Search for the cell housing the specified text and yield its [X, Y] center coordinate. 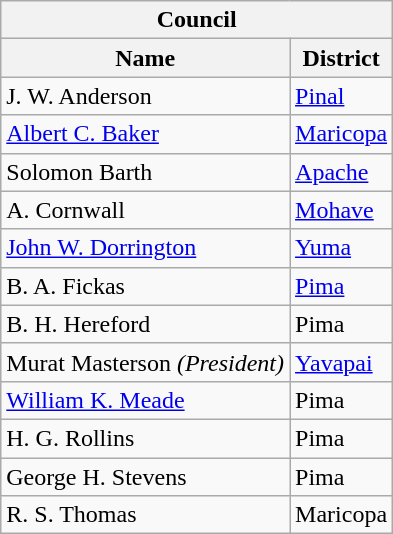
District [342, 58]
John W. Dorrington [146, 248]
William K. Meade [146, 400]
H. G. Rollins [146, 438]
B. H. Hereford [146, 324]
Murat Masterson (President) [146, 362]
Yuma [342, 248]
A. Cornwall [146, 210]
Solomon Barth [146, 172]
J. W. Anderson [146, 96]
B. A. Fickas [146, 286]
Apache [342, 172]
R. S. Thomas [146, 515]
Albert C. Baker [146, 134]
Mohave [342, 210]
Name [146, 58]
Pinal [342, 96]
Council [197, 20]
Yavapai [342, 362]
George H. Stevens [146, 477]
